Provide the [x, y] coordinate of the cell's center where the given text is located.  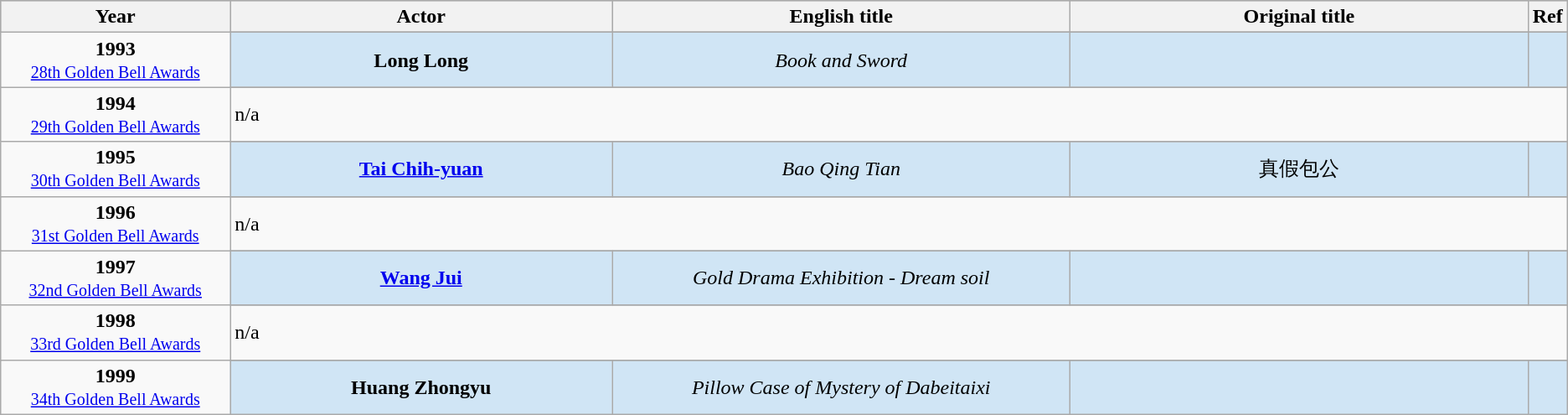
English title [841, 17]
Year [116, 17]
1999 34th Golden Bell Awards [116, 387]
1996 31st Golden Bell Awards [116, 223]
Pillow Case of Mystery of Dabeitaixi [841, 387]
真假包公 [1299, 169]
Long Long [421, 60]
Wang Jui [421, 278]
1994 29th Golden Bell Awards [116, 114]
1997 32nd Golden Bell Awards [116, 278]
Book and Sword [841, 60]
Tai Chih-yuan [421, 169]
Original title [1299, 17]
Actor [421, 17]
Huang Zhongyu [421, 387]
1998 33rd Golden Bell Awards [116, 332]
Ref [1548, 17]
1993 28th Golden Bell Awards [116, 60]
1995 30th Golden Bell Awards [116, 169]
Gold Drama Exhibition - Dream soil [841, 278]
Bao Qing Tian [841, 169]
